Pinpoint the cell where the given text exists, returning its (x, y) midpoint coordinate. 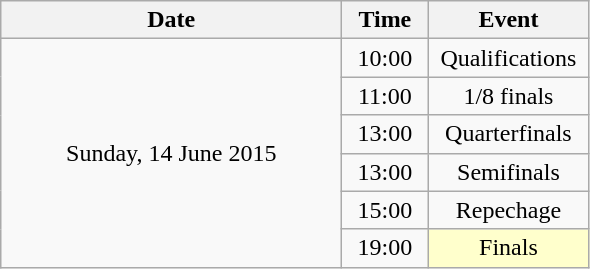
11:00 (385, 96)
Sunday, 14 June 2015 (172, 153)
Finals (508, 248)
Semifinals (508, 172)
19:00 (385, 248)
Qualifications (508, 58)
Event (508, 20)
Repechage (508, 210)
15:00 (385, 210)
1/8 finals (508, 96)
10:00 (385, 58)
Time (385, 20)
Date (172, 20)
Quarterfinals (508, 134)
